Return [x, y] of the center of cell containing provided text 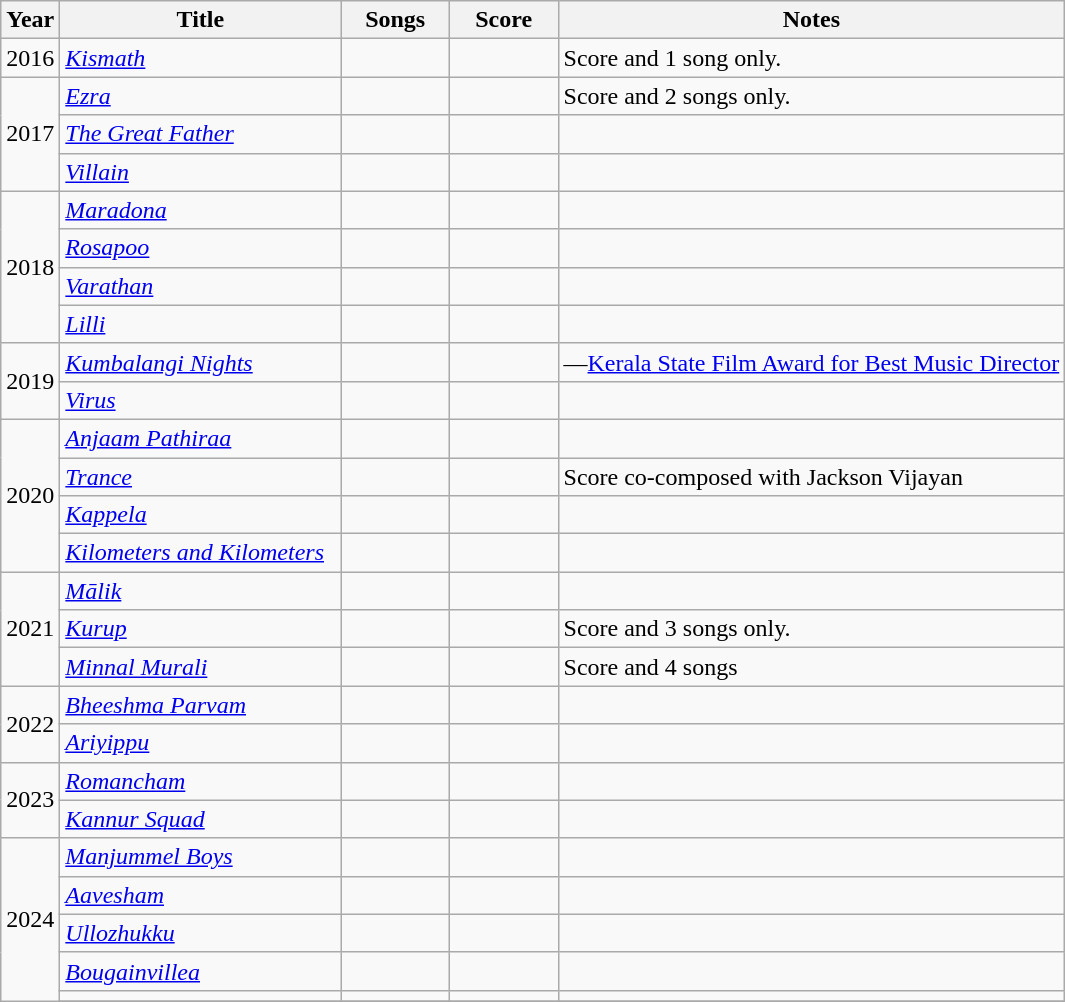
Kappela [200, 515]
Kurup [200, 629]
Kannur Squad [200, 819]
Kismath [200, 58]
Bougainvillea [200, 971]
Villain [200, 172]
2019 [30, 381]
2018 [30, 267]
Virus [200, 400]
Maradona [200, 210]
Ullozhukku [200, 933]
Manjummel Boys [200, 857]
Bheeshma Parvam [200, 705]
Ariyippu [200, 743]
2024 [30, 920]
Romancham [200, 781]
Minnal Murali [200, 667]
2017 [30, 134]
2020 [30, 495]
2016 [30, 58]
Kumbalangi Nights [200, 362]
Songs [396, 20]
2022 [30, 724]
2023 [30, 800]
Rosapoo [200, 248]
—Kerala State Film Award for Best Music Director [812, 362]
Notes [812, 20]
Kilometers and Kilometers [200, 553]
Score and 1 song only. [812, 58]
Mālik [200, 591]
The Great Father [200, 134]
Ezra [200, 96]
Trance [200, 477]
Score co-composed with Jackson Vijayan [812, 477]
Anjaam Pathiraa [200, 438]
Score and 3 songs only. [812, 629]
Aavesham [200, 895]
Varathan [200, 286]
2021 [30, 629]
Score and 4 songs [812, 667]
Score [504, 20]
Lilli [200, 324]
Score and 2 songs only. [812, 96]
Title [200, 20]
Year [30, 20]
